Return the [x, y] coordinate for the center point of the cell that contains the specified text.  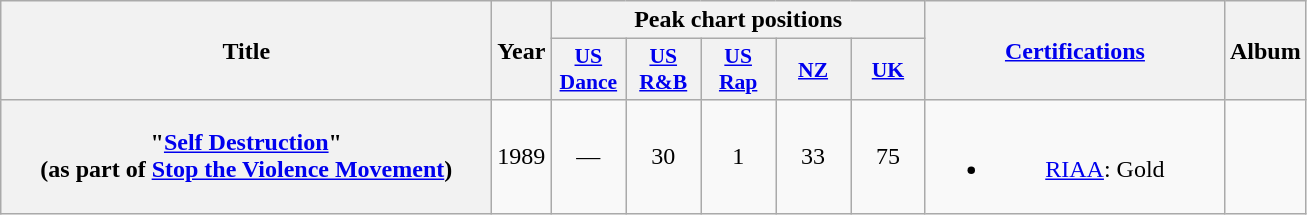
UK [888, 70]
— [588, 156]
1989 [522, 156]
"Self Destruction"(as part of Stop the Violence Movement) [246, 156]
US Dance [588, 70]
US R&B [664, 70]
Title [246, 50]
Peak chart positions [738, 20]
US Rap [738, 70]
33 [814, 156]
NZ [814, 70]
RIAA: Gold [1074, 156]
1 [738, 156]
30 [664, 156]
Certifications [1074, 50]
Year [522, 50]
Album [1265, 50]
75 [888, 156]
